Provide the [x, y] coordinate of the cell's center where the given text is located.  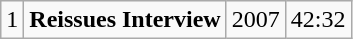
Reissues Interview [125, 20]
2007 [256, 20]
1 [12, 20]
42:32 [318, 20]
